Detect which cell encompasses the target text, then output its [x, y] center coordinate. 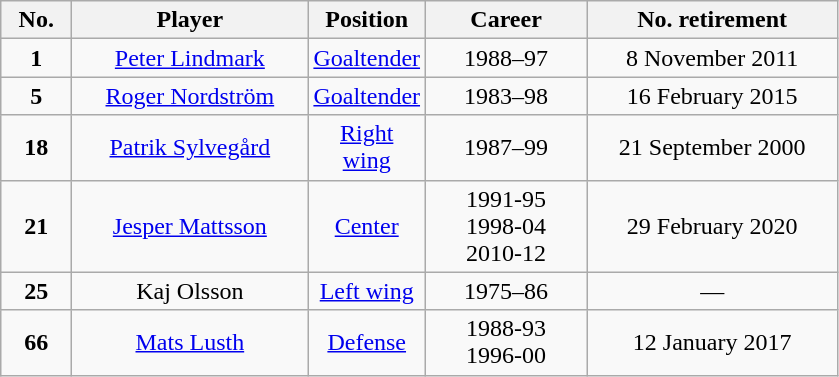
1987–99 [506, 148]
66 [36, 342]
Career [506, 20]
21 September 2000 [712, 148]
Defense [367, 342]
Peter Lindmark [190, 58]
No. retirement [712, 20]
1991-951998-042010-12 [506, 226]
No. [36, 20]
8 November 2011 [712, 58]
29 February 2020 [712, 226]
Roger Nordström [190, 96]
Center [367, 226]
25 [36, 291]
Left wing [367, 291]
Player [190, 20]
1988-931996-00 [506, 342]
5 [36, 96]
12 January 2017 [712, 342]
1 [36, 58]
Jesper Mattsson [190, 226]
1983–98 [506, 96]
16 February 2015 [712, 96]
Right wing [367, 148]
Patrik Sylvegård [190, 148]
Kaj Olsson [190, 291]
— [712, 291]
Position [367, 20]
18 [36, 148]
1988–97 [506, 58]
1975–86 [506, 291]
21 [36, 226]
Mats Lusth [190, 342]
